Provide the (x, y) coordinate of the cell's center where the given text is located.  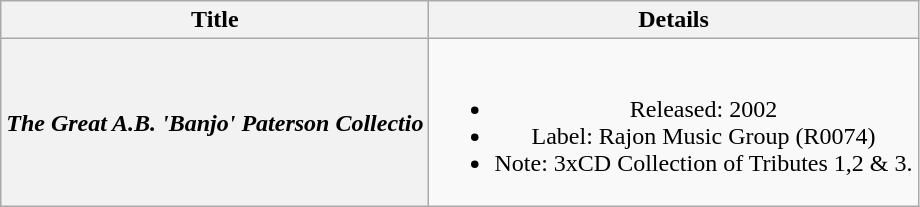
The Great A.B. 'Banjo' Paterson Collectio (215, 122)
Title (215, 20)
Details (674, 20)
Released: 2002Label: Rajon Music Group (R0074)Note: 3xCD Collection of Tributes 1,2 & 3. (674, 122)
